Locate the cell with the specified text and output its [X, Y] center coordinate. 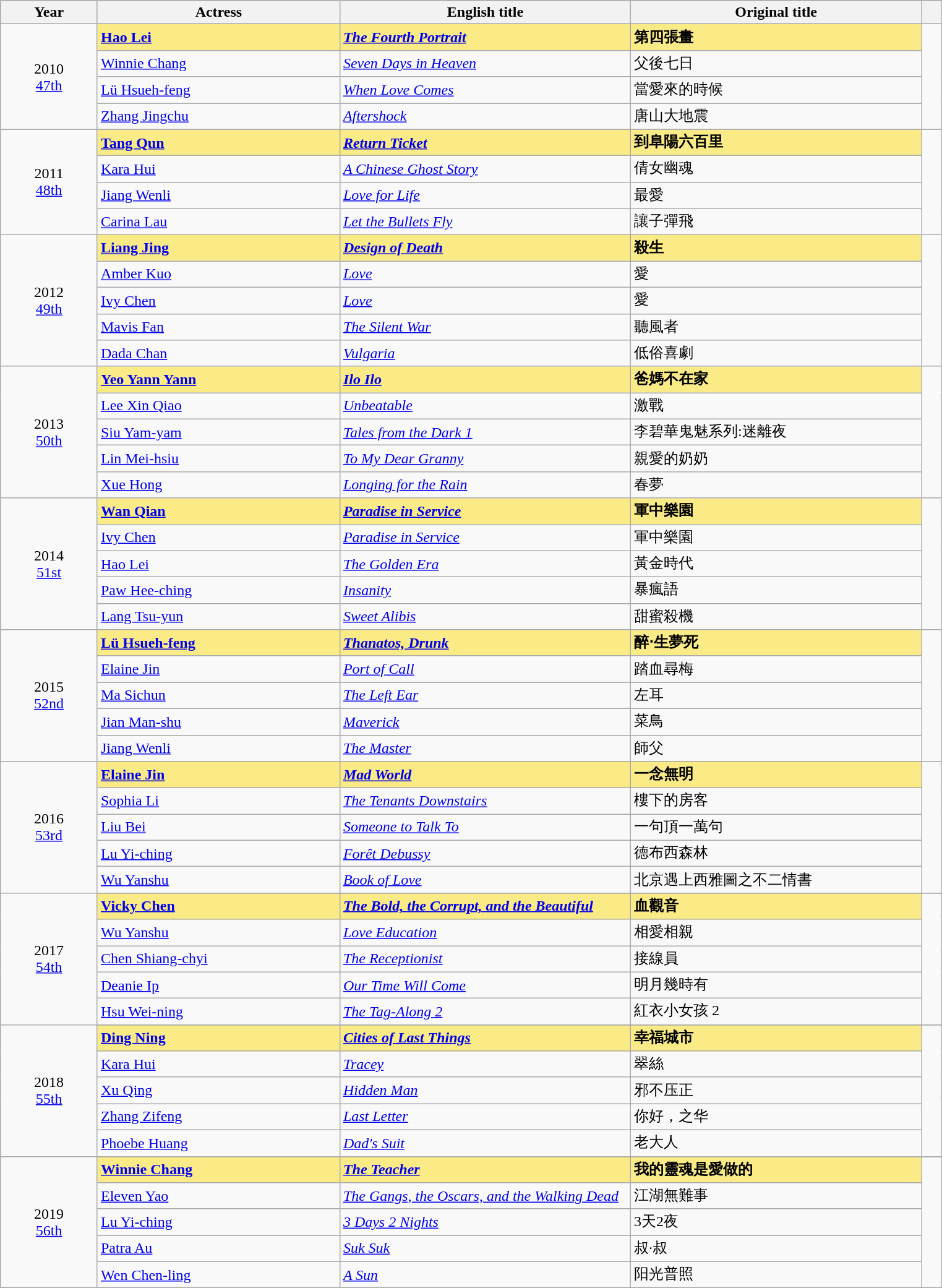
Seven Days in Heaven [485, 63]
Someone to Talk To [485, 828]
The Gangs, the Oscars, and the Walking Dead [485, 1196]
Eleven Yao [218, 1196]
最愛 [776, 195]
The Left Ear [485, 695]
邪不压正 [776, 1090]
A Chinese Ghost Story [485, 170]
Chen Shiang-chyi [218, 959]
殺生 [776, 247]
Book of Love [485, 880]
爸媽不在家 [776, 380]
Ma Sichun [218, 695]
Sweet Alibis [485, 616]
The Tenants Downstairs [485, 801]
Dada Chan [218, 354]
聽風者 [776, 327]
老大人 [776, 1143]
第四張畫 [776, 37]
激戰 [776, 406]
201451st [49, 564]
我的靈魂是愛做的 [776, 1169]
Vicky Chen [218, 906]
201148th [49, 182]
Jian Man-shu [218, 721]
Maverick [485, 721]
Patra Au [218, 1248]
菜鳥 [776, 721]
Siu Yam-yam [218, 432]
The Silent War [485, 327]
Mad World [485, 775]
Paw Hee-ching [218, 590]
明月幾時有 [776, 985]
父後七日 [776, 63]
Design of Death [485, 247]
Port of Call [485, 669]
春夢 [776, 485]
Lee Xin Qiao [218, 406]
Tang Qun [218, 142]
Hsu Wei-ning [218, 1012]
Wen Chen-ling [218, 1274]
叔·叔 [776, 1248]
Xu Qing [218, 1090]
紅衣小女孩 2 [776, 1012]
甜蜜殺機 [776, 616]
3 Days 2 Nights [485, 1222]
Our Time Will Come [485, 985]
暴瘋語 [776, 590]
Let the Bullets Fly [485, 221]
Deanie Ip [218, 985]
The Receptionist [485, 959]
左耳 [776, 695]
Cities of Last Things [485, 1038]
你好，之华 [776, 1117]
201956th [49, 1222]
當愛來的時候 [776, 90]
Vulgaria [485, 354]
Tales from the Dark 1 [485, 432]
201552nd [49, 695]
到阜陽六百里 [776, 142]
Love Education [485, 933]
Zhang Zifeng [218, 1117]
To My Dear Granny [485, 459]
201249th [49, 301]
Zhang Jingchu [218, 116]
Suk Suk [485, 1248]
血觀音 [776, 906]
Xue Hong [218, 485]
The Golden Era [485, 564]
Original title [776, 12]
師父 [776, 749]
Wan Qian [218, 511]
Love for Life [485, 195]
The Tag-Along 2 [485, 1012]
Insanity [485, 590]
201653rd [49, 828]
讓子彈飛 [776, 221]
English title [485, 12]
黃金時代 [776, 564]
Forêt Debussy [485, 854]
A Sun [485, 1274]
When Love Comes [485, 90]
倩女幽魂 [776, 170]
3天2夜 [776, 1222]
翠絲 [776, 1064]
江湖無難事 [776, 1196]
李碧華鬼魅系列:迷離夜 [776, 432]
Liu Bei [218, 828]
Thanatos, Drunk [485, 643]
Sophia Li [218, 801]
Lang Tsu-yun [218, 616]
一念無明 [776, 775]
Amber Kuo [218, 275]
阳光普照 [776, 1274]
The Teacher [485, 1169]
踏血尋梅 [776, 669]
Return Ticket [485, 142]
一句頂一萬句 [776, 828]
醉‧生夢死 [776, 643]
Aftershock [485, 116]
Tracey [485, 1064]
Mavis Fan [218, 327]
Yeo Yann Yann [218, 380]
Unbeatable [485, 406]
德布西森林 [776, 854]
Longing for the Rain [485, 485]
Year [49, 12]
相愛相親 [776, 933]
唐山大地震 [776, 116]
Lin Mei-hsiu [218, 459]
幸福城市 [776, 1038]
Last Letter [485, 1117]
親愛的奶奶 [776, 459]
The Fourth Portrait [485, 37]
201855th [49, 1090]
Carina Lau [218, 221]
The Bold, the Corrupt, and the Beautiful [485, 906]
樓下的房客 [776, 801]
Ding Ning [218, 1038]
Hidden Man [485, 1090]
The Master [485, 749]
Phoebe Huang [218, 1143]
Dad's Suit [485, 1143]
低俗喜劇 [776, 354]
201350th [49, 432]
Ilo Ilo [485, 380]
接線員 [776, 959]
201047th [49, 77]
Liang Jing [218, 247]
201754th [49, 959]
北京遇上西雅圖之不二情書 [776, 880]
Actress [218, 12]
